Determine the [x, y] coordinate at the center of the cell enclosing the given text.  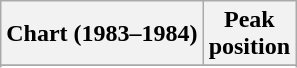
Chart (1983–1984) [102, 34]
Peakposition [249, 34]
